Provide the [X, Y] coordinate of the cell's center where the given text is located.  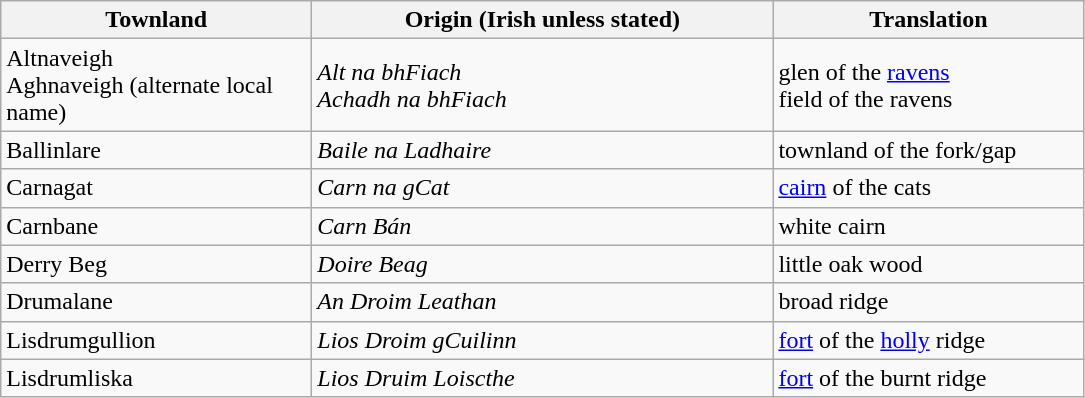
Carnagat [156, 188]
townland of the fork/gap [928, 150]
Alt na bhFiachAchadh na bhFiach [542, 85]
Doire Beag [542, 264]
little oak wood [928, 264]
cairn of the cats [928, 188]
Townland [156, 20]
Derry Beg [156, 264]
Baile na Ladhaire [542, 150]
fort of the holly ridge [928, 340]
Lios Druim Loiscthe [542, 378]
glen of the ravensfield of the ravens [928, 85]
Lisdrumliska [156, 378]
AltnaveighAghnaveigh (alternate local name) [156, 85]
fort of the burnt ridge [928, 378]
Carnbane [156, 226]
white cairn [928, 226]
Origin (Irish unless stated) [542, 20]
Carn na gCat [542, 188]
Translation [928, 20]
Carn Bán [542, 226]
Lisdrumgullion [156, 340]
An Droim Leathan [542, 302]
Drumalane [156, 302]
Lios Droim gCuilinn [542, 340]
broad ridge [928, 302]
Ballinlare [156, 150]
